Output the [x, y] coordinate of the center of the cell containing the given text.  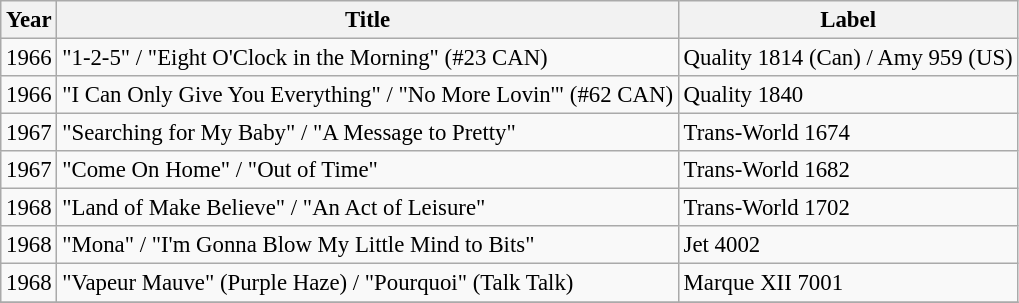
Marque XII 7001 [848, 283]
Label [848, 20]
"1-2-5" / "Eight O'Clock in the Morning" (#23 CAN) [368, 58]
"I Can Only Give You Everything" / "No More Lovin'" (#62 CAN) [368, 95]
Quality 1840 [848, 95]
Jet 4002 [848, 245]
"Vapeur Mauve" (Purple Haze) / "Pourquoi" (Talk Talk) [368, 283]
Trans-World 1674 [848, 133]
"Mona" / "I'm Gonna Blow My Little Mind to Bits" [368, 245]
Trans-World 1682 [848, 170]
Trans-World 1702 [848, 208]
Quality 1814 (Can) / Amy 959 (US) [848, 58]
"Come On Home" / "Out of Time" [368, 170]
Year [29, 20]
Title [368, 20]
"Searching for My Baby" / "A Message to Pretty" [368, 133]
"Land of Make Believe" / "An Act of Leisure" [368, 208]
